Return (x, y) of the center of cell containing provided text 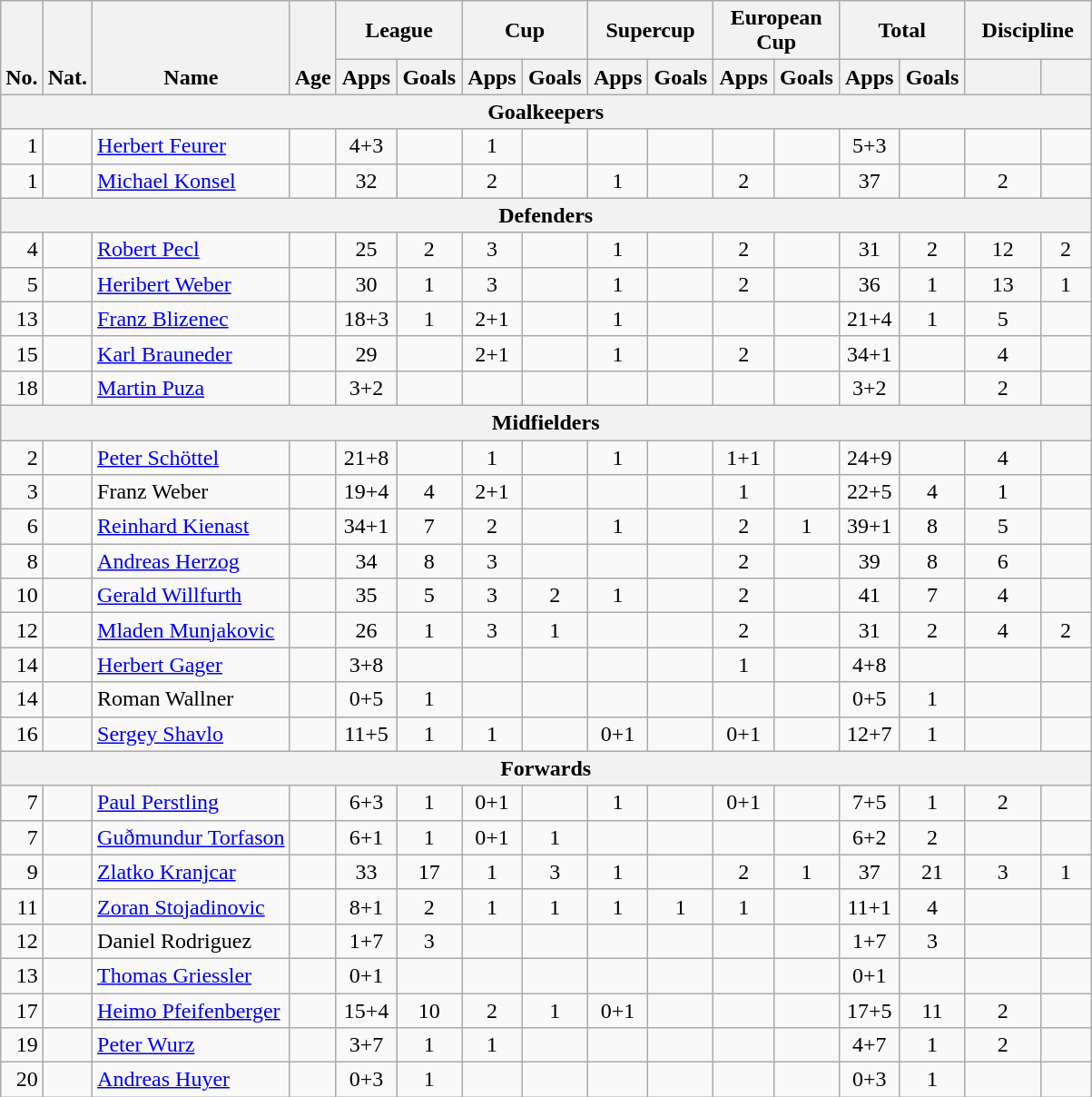
Herbert Gager (192, 665)
Age (312, 47)
1+1 (744, 457)
4+8 (870, 665)
12+7 (870, 734)
8+1 (367, 906)
Heimo Pfeifenberger (192, 1011)
4+7 (870, 1045)
Andreas Huyer (192, 1080)
29 (367, 353)
Martin Puza (192, 388)
Goalkeepers (546, 112)
Roman Wallner (192, 699)
26 (367, 630)
33 (367, 872)
Franz Blizenec (192, 319)
25 (367, 250)
Guðmundur Torfason (192, 837)
18+3 (367, 319)
16 (22, 734)
Sergey Shavlo (192, 734)
9 (22, 872)
Michael Konsel (192, 181)
4+3 (367, 146)
Defenders (546, 215)
15+4 (367, 1011)
Peter Wurz (192, 1045)
Thomas Griessler (192, 975)
European Cup (777, 31)
7+5 (870, 803)
35 (367, 596)
19 (22, 1045)
Zoran Stojadinovic (192, 906)
20 (22, 1080)
19+4 (367, 492)
6+3 (367, 803)
41 (870, 596)
5+3 (870, 146)
11+5 (367, 734)
6+1 (367, 837)
League (399, 31)
Andreas Herzog (192, 561)
Karl Brauneder (192, 353)
21+8 (367, 457)
17+5 (870, 1011)
Herbert Feurer (192, 146)
39 (870, 561)
11+1 (870, 906)
Franz Weber (192, 492)
Robert Pecl (192, 250)
36 (870, 284)
15 (22, 353)
Gerald Willfurth (192, 596)
24+9 (870, 457)
Cup (525, 31)
Zlatko Kranjcar (192, 872)
Midfielders (546, 422)
18 (22, 388)
Paul Perstling (192, 803)
22+5 (870, 492)
30 (367, 284)
Supercup (650, 31)
Total (902, 31)
Daniel Rodriguez (192, 941)
34 (367, 561)
3+8 (367, 665)
Name (192, 47)
No. (22, 47)
6+2 (870, 837)
Forwards (546, 768)
32 (367, 181)
Reinhard Kienast (192, 527)
3+7 (367, 1045)
Discipline (1028, 31)
39+1 (870, 527)
Mladen Munjakovic (192, 630)
Heribert Weber (192, 284)
Nat. (67, 47)
21+4 (870, 319)
21 (932, 872)
Peter Schöttel (192, 457)
